Search for the cell housing the specified text and yield its [X, Y] center coordinate. 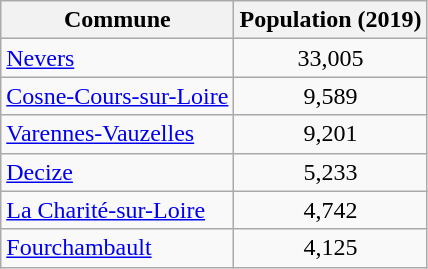
Commune [118, 20]
9,201 [330, 134]
Decize [118, 172]
Cosne-Cours-sur-Loire [118, 96]
9,589 [330, 96]
4,742 [330, 210]
Nevers [118, 58]
Fourchambault [118, 248]
Population (2019) [330, 20]
33,005 [330, 58]
Varennes-Vauzelles [118, 134]
5,233 [330, 172]
La Charité-sur-Loire [118, 210]
4,125 [330, 248]
